From the cell containing the given text, extract its center point as (X, Y) coordinate. 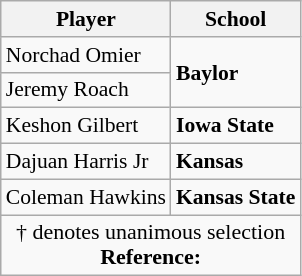
Iowa State (236, 126)
Norchad Omier (86, 55)
Jeremy Roach (86, 90)
Keshon Gilbert (86, 126)
Baylor (236, 72)
Coleman Hawkins (86, 197)
School (236, 19)
Kansas (236, 162)
Kansas State (236, 197)
Player (86, 19)
Dajuan Harris Jr (86, 162)
† denotes unanimous selectionReference: (151, 246)
